Locate the cell with the specified text and output its (x, y) center coordinate. 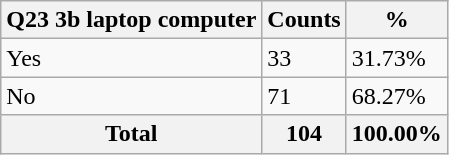
% (396, 20)
33 (304, 58)
Counts (304, 20)
No (132, 96)
104 (304, 134)
68.27% (396, 96)
Q23 3b laptop computer (132, 20)
31.73% (396, 58)
Yes (132, 58)
71 (304, 96)
Total (132, 134)
100.00% (396, 134)
